Detect which cell encompasses the target text, then output its [x, y] center coordinate. 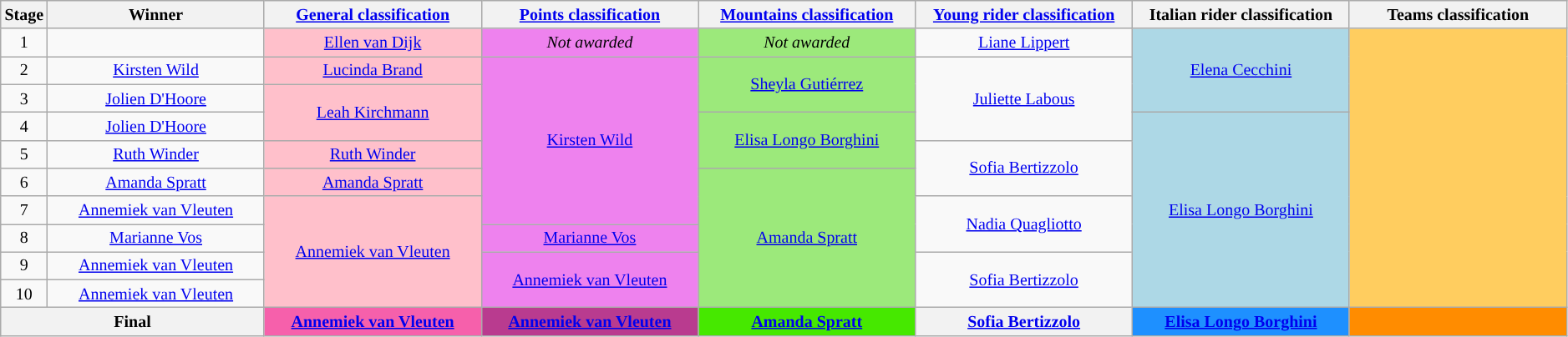
Liane Lippert [1024, 43]
2 [24, 70]
7 [24, 210]
Points classification [590, 15]
Young rider classification [1024, 15]
Nadia Quagliotto [1024, 224]
Ellen van Dijk [373, 43]
Lucinda Brand [373, 70]
5 [24, 153]
1 [24, 43]
Italian rider classification [1241, 15]
4 [24, 127]
General classification [373, 15]
9 [24, 265]
Leah Kirchmann [373, 112]
Stage [24, 15]
3 [24, 98]
6 [24, 182]
Final [132, 322]
Mountains classification [807, 15]
Juliette Labous [1024, 98]
Winner [155, 15]
Teams classification [1458, 15]
Sheyla Gutiérrez [807, 85]
8 [24, 239]
10 [24, 294]
Elena Cecchini [1241, 71]
